Determine the [x, y] coordinate at the center of the cell enclosing the given text.  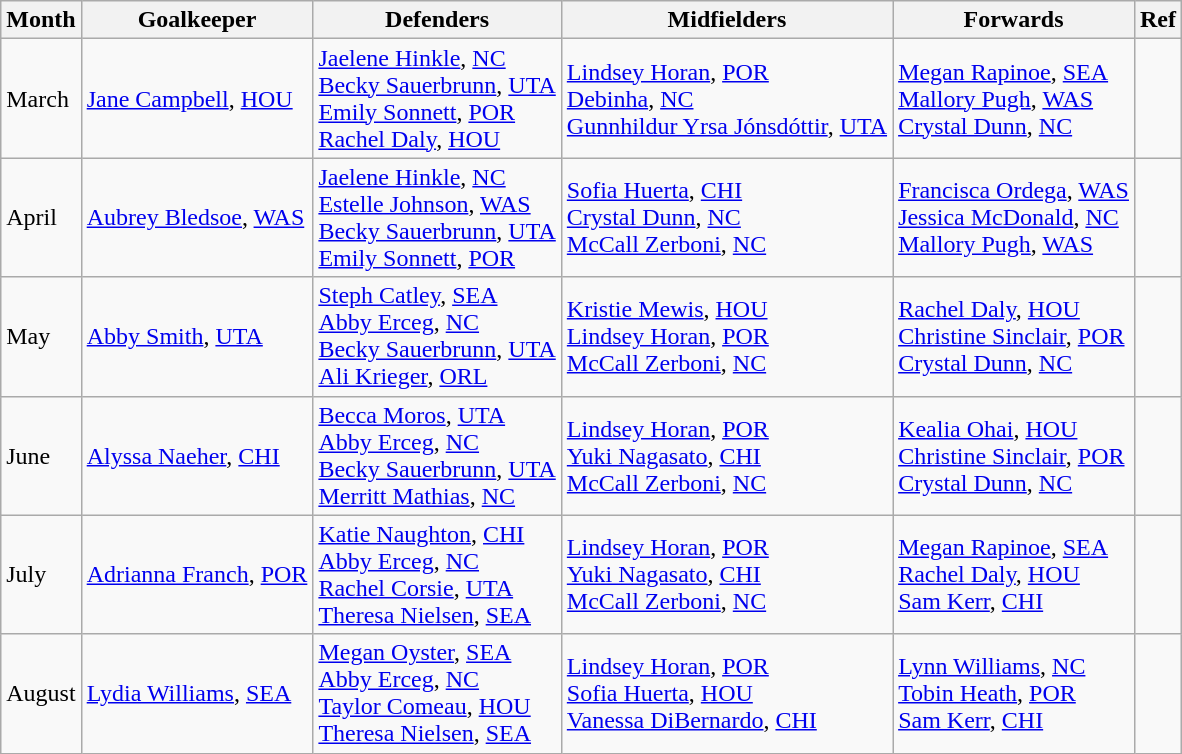
Megan Rapinoe, SEA Rachel Daly, HOU Sam Kerr, CHI [1014, 574]
July [41, 574]
Abby Smith, UTA [197, 336]
Megan Rapinoe, SEA Mallory Pugh, WAS Crystal Dunn, NC [1014, 98]
Alyssa Naeher, CHI [197, 456]
Month [41, 20]
Francisca Ordega, WAS Jessica McDonald, NC Mallory Pugh, WAS [1014, 218]
Megan Oyster, SEA Abby Erceg, NC Taylor Comeau, HOU Theresa Nielsen, SEA [437, 694]
Defenders [437, 20]
Rachel Daly, HOU Christine Sinclair, POR Crystal Dunn, NC [1014, 336]
June [41, 456]
Ref [1158, 20]
Lindsey Horan, POR Debinha, NC Gunnhildur Yrsa Jónsdóttir, UTA [726, 98]
Jane Campbell, HOU [197, 98]
Adrianna Franch, POR [197, 574]
April [41, 218]
Goalkeeper [197, 20]
Sofia Huerta, CHI Crystal Dunn, NC McCall Zerboni, NC [726, 218]
Jaelene Hinkle, NC Estelle Johnson, WAS Becky Sauerbrunn, UTA Emily Sonnett, POR [437, 218]
Kealia Ohai, HOU Christine Sinclair, POR Crystal Dunn, NC [1014, 456]
Kristie Mewis, HOU Lindsey Horan, POR McCall Zerboni, NC [726, 336]
May [41, 336]
Lindsey Horan, POR Sofia Huerta, HOU Vanessa DiBernardo, CHI [726, 694]
Jaelene Hinkle, NC Becky Sauerbrunn, UTA Emily Sonnett, POR Rachel Daly, HOU [437, 98]
Lydia Williams, SEA [197, 694]
March [41, 98]
August [41, 694]
Lynn Williams, NC Tobin Heath, POR Sam Kerr, CHI [1014, 694]
Forwards [1014, 20]
Aubrey Bledsoe, WAS [197, 218]
Becca Moros, UTA Abby Erceg, NC Becky Sauerbrunn, UTA Merritt Mathias, NC [437, 456]
Midfielders [726, 20]
Steph Catley, SEA Abby Erceg, NC Becky Sauerbrunn, UTA Ali Krieger, ORL [437, 336]
Katie Naughton, CHI Abby Erceg, NC Rachel Corsie, UTA Theresa Nielsen, SEA [437, 574]
